Determine the (x, y) coordinate at the center of the cell enclosing the given text.  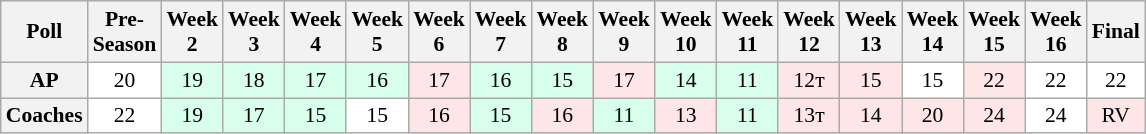
Week8 (562, 32)
Week4 (316, 32)
12т (809, 80)
Week2 (192, 32)
Week6 (439, 32)
AP (44, 80)
Week10 (686, 32)
Week3 (254, 32)
Week12 (809, 32)
18 (254, 80)
Coaches (44, 116)
Week13 (871, 32)
Week15 (994, 32)
Week5 (377, 32)
Week9 (624, 32)
RV (1116, 116)
13т (809, 116)
Poll (44, 32)
Week11 (748, 32)
Final (1116, 32)
Pre-Season (125, 32)
Week16 (1056, 32)
Week14 (933, 32)
Week7 (501, 32)
13 (686, 116)
